Locate the cell with the specified text and output its [x, y] center coordinate. 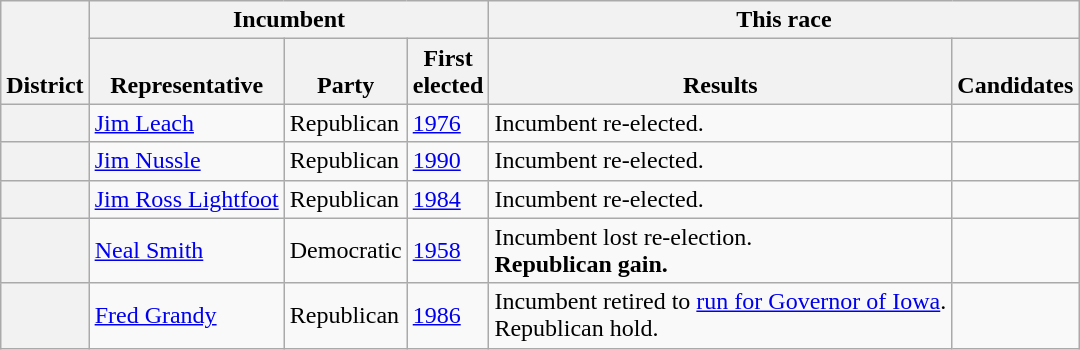
District [45, 52]
Incumbent [289, 20]
Democratic [346, 250]
Incumbent retired to run for Governor of Iowa.Republican hold. [720, 316]
Jim Leach [186, 123]
1984 [448, 199]
Incumbent lost re-election.Republican gain. [720, 250]
Jim Nussle [186, 161]
1986 [448, 316]
Candidates [1016, 72]
Results [720, 72]
1958 [448, 250]
1976 [448, 123]
Firstelected [448, 72]
Jim Ross Lightfoot [186, 199]
Party [346, 72]
Neal Smith [186, 250]
1990 [448, 161]
This race [784, 20]
Representative [186, 72]
Fred Grandy [186, 316]
